Search for the cell housing the specified text and yield its [x, y] center coordinate. 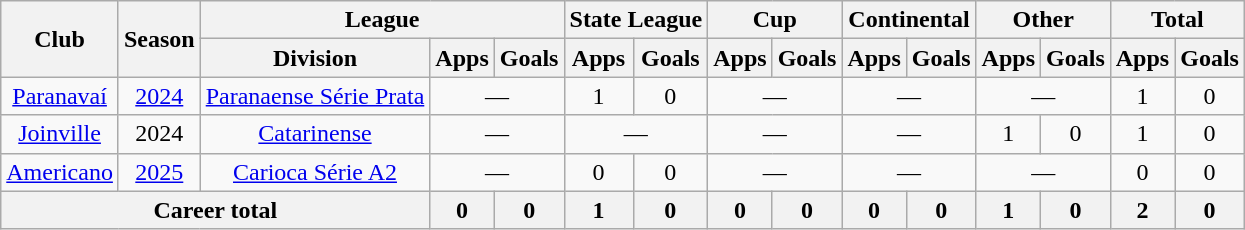
Division [315, 58]
Career total [216, 210]
State League [636, 20]
Season [159, 39]
Paranaense Série Prata [315, 96]
2025 [159, 172]
Club [60, 39]
Total [1177, 20]
Carioca Série A2 [315, 172]
Other [1043, 20]
Continental [909, 20]
2 [1142, 210]
Joinville [60, 134]
League [382, 20]
Americano [60, 172]
Catarinense [315, 134]
Cup [775, 20]
Paranavaí [60, 96]
